Return the (x, y) coordinate for the center point of the cell that contains the specified text.  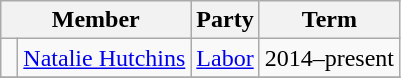
Natalie Hutchins (104, 58)
Member (96, 20)
Party (225, 20)
Labor (225, 58)
2014–present (329, 58)
Term (329, 20)
